Scan for the cell matching the given text and deliver its [X, Y] coordinate at center. 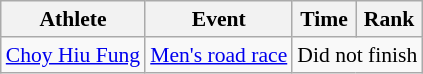
Men's road race [218, 55]
Did not finish [357, 55]
Event [218, 19]
Choy Hiu Fung [73, 55]
Athlete [73, 19]
Time [324, 19]
Rank [390, 19]
